Output the [X, Y] coordinate of the center of the cell containing the given text.  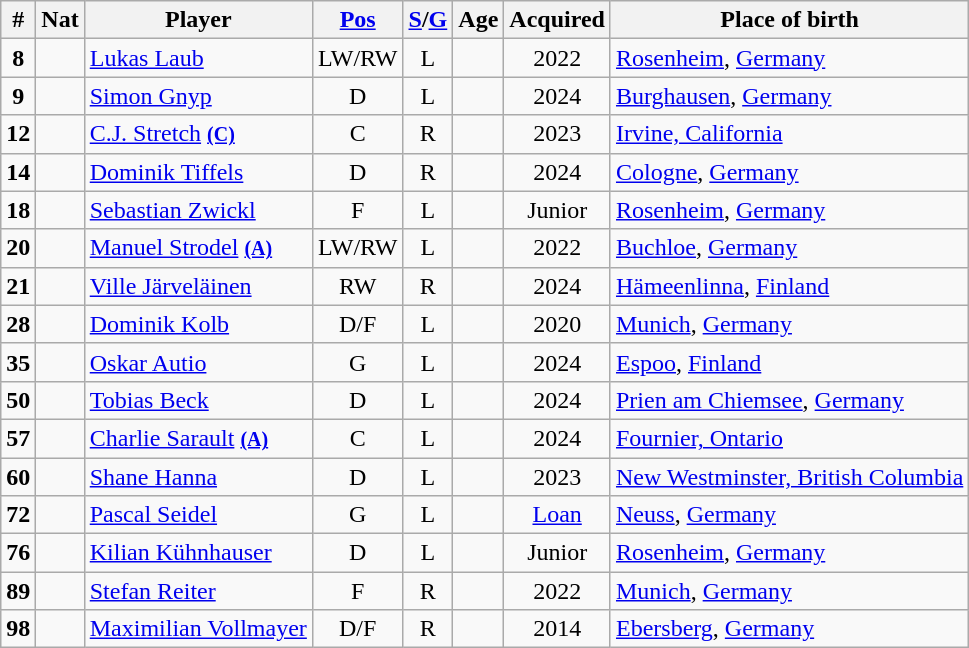
Loan [558, 515]
Stefan Reiter [198, 591]
28 [18, 324]
60 [18, 477]
RW [358, 286]
Shane Hanna [198, 477]
Ebersberg, Germany [789, 629]
Pos [358, 20]
Place of birth [789, 20]
Charlie Sarault (A) [198, 438]
57 [18, 438]
8 [18, 58]
Maximilian Vollmayer [198, 629]
Prien am Chiemsee, Germany [789, 400]
98 [18, 629]
Oskar Autio [198, 362]
9 [18, 96]
12 [18, 134]
Manuel Strodel (A) [198, 248]
New Westminster, British Columbia [789, 477]
Tobias Beck [198, 400]
18 [18, 210]
Simon Gnyp [198, 96]
2020 [558, 324]
C.J. Stretch (C) [198, 134]
72 [18, 515]
Buchloe, Germany [789, 248]
Burghausen, Germany [789, 96]
Sebastian Zwickl [198, 210]
Neuss, Germany [789, 515]
Lukas Laub [198, 58]
Acquired [558, 20]
Cologne, Germany [789, 172]
50 [18, 400]
Hämeenlinna, Finland [789, 286]
2014 [558, 629]
Nat [60, 20]
S/G [428, 20]
Player [198, 20]
Dominik Kolb [198, 324]
21 [18, 286]
20 [18, 248]
89 [18, 591]
Espoo, Finland [789, 362]
Pascal Seidel [198, 515]
Dominik Tiffels [198, 172]
35 [18, 362]
76 [18, 553]
Fournier, Ontario [789, 438]
Age [478, 20]
14 [18, 172]
# [18, 20]
Kilian Kühnhauser [198, 553]
Ville Järveläinen [198, 286]
Irvine, California [789, 134]
